Determine the (X, Y) coordinate at the center of the cell enclosing the given text.  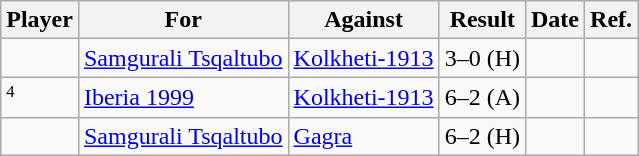
4 (40, 97)
Gagra (364, 136)
Ref. (612, 20)
6–2 (A) (482, 97)
6–2 (H) (482, 136)
Iberia 1999 (183, 97)
3–0 (H) (482, 58)
Result (482, 20)
For (183, 20)
Date (554, 20)
Against (364, 20)
Player (40, 20)
